From the cell containing the given text, extract its center point as (X, Y) coordinate. 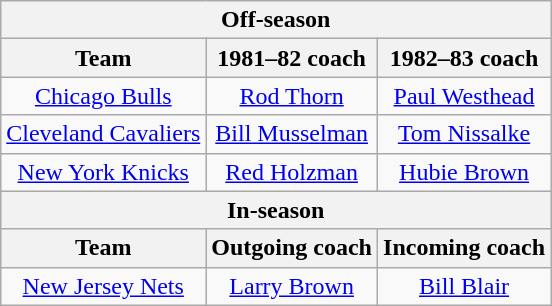
Larry Brown (292, 286)
Red Holzman (292, 172)
In-season (276, 210)
Bill Musselman (292, 134)
Tom Nissalke (464, 134)
Chicago Bulls (104, 96)
Incoming coach (464, 248)
1981–82 coach (292, 58)
Off-season (276, 20)
Bill Blair (464, 286)
New York Knicks (104, 172)
Paul Westhead (464, 96)
Cleveland Cavaliers (104, 134)
Outgoing coach (292, 248)
1982–83 coach (464, 58)
Rod Thorn (292, 96)
New Jersey Nets (104, 286)
Hubie Brown (464, 172)
